Output the (X, Y) coordinate of the center of the cell containing the given text.  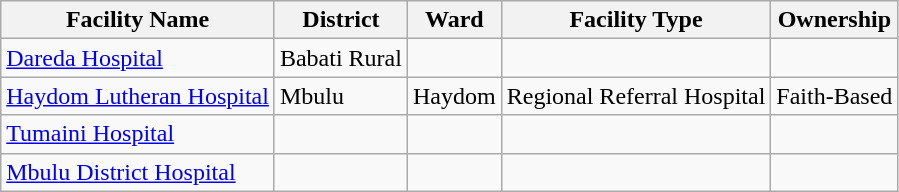
Mbulu District Hospital (138, 172)
Facility Name (138, 20)
Dareda Hospital (138, 58)
Mbulu (340, 96)
District (340, 20)
Haydom Lutheran Hospital (138, 96)
Regional Referral Hospital (636, 96)
Ownership (834, 20)
Faith-Based (834, 96)
Haydom (454, 96)
Tumaini Hospital (138, 134)
Ward (454, 20)
Babati Rural (340, 58)
Facility Type (636, 20)
